Identify which cell holds the provided text, then report its [X, Y] central coordinate. 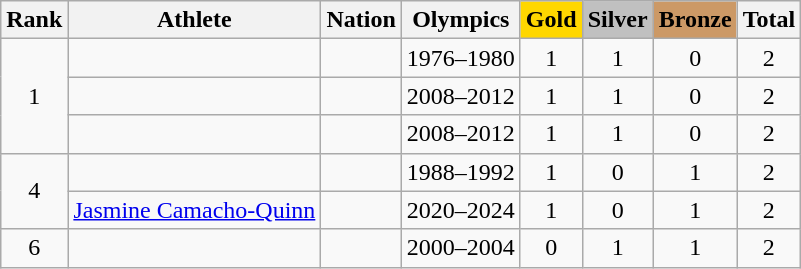
4 [34, 191]
Total [769, 20]
2020–2024 [460, 210]
1976–1980 [460, 58]
1988–1992 [460, 172]
Bronze [695, 20]
Olympics [460, 20]
6 [34, 248]
Silver [618, 20]
Rank [34, 20]
Gold [551, 20]
2000–2004 [460, 248]
Athlete [194, 20]
Nation [361, 20]
Jasmine Camacho-Quinn [194, 210]
